Extract the (X, Y) coordinate from the center of the cell holding the provided text.  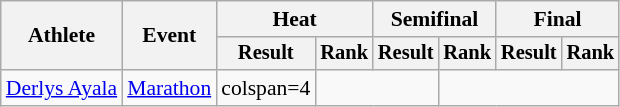
Semifinal (434, 19)
Event (169, 36)
colspan=4 (266, 88)
Athlete (62, 36)
Marathon (169, 88)
Heat (294, 19)
Derlys Ayala (62, 88)
Final (558, 19)
